For the text-containing cell, return its midpoint in [X, Y] coordinate format. 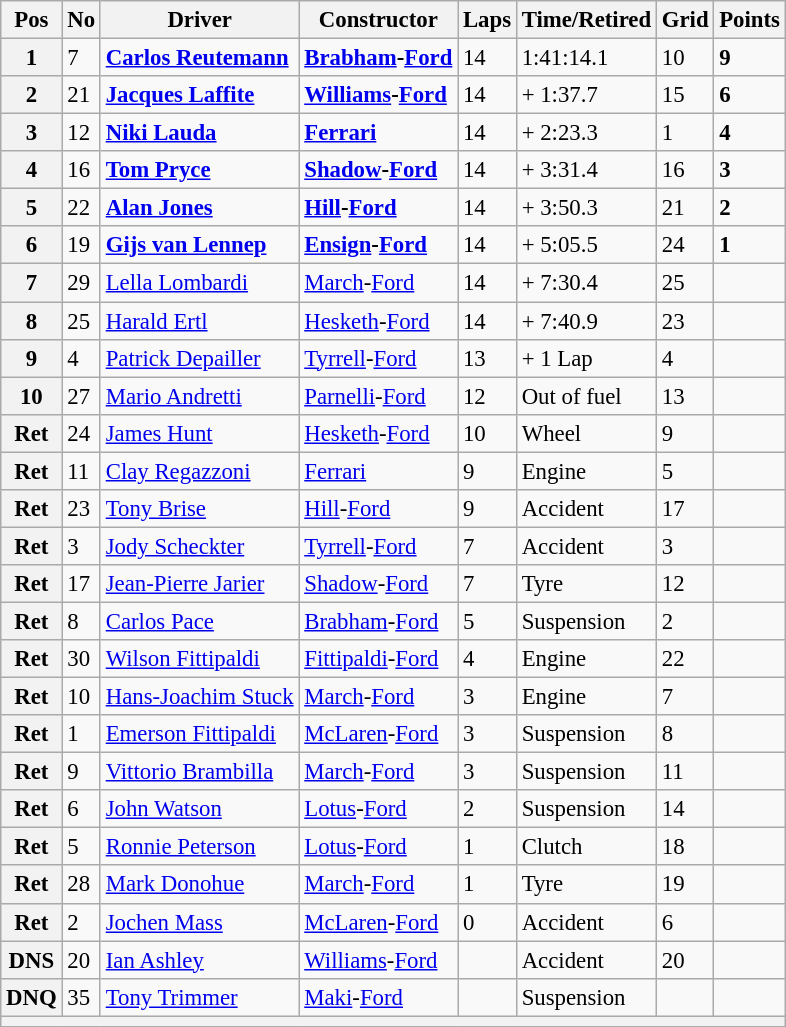
Out of fuel [586, 396]
30 [81, 659]
Niki Lauda [200, 133]
Jochen Mass [200, 922]
John Watson [200, 809]
Carlos Pace [200, 621]
Points [750, 20]
Parnelli-Ford [378, 396]
29 [81, 283]
+ 7:40.9 [586, 321]
Hans-Joachim Stuck [200, 697]
+ 3:50.3 [586, 208]
Pos [32, 20]
28 [81, 885]
Laps [488, 20]
DNS [32, 960]
Ian Ashley [200, 960]
Harald Ertl [200, 321]
Jody Scheckter [200, 546]
Ronnie Peterson [200, 847]
Ensign-Ford [378, 245]
Lella Lombardi [200, 283]
Carlos Reutemann [200, 58]
15 [684, 95]
Grid [684, 20]
Constructor [378, 20]
Wilson Fittipaldi [200, 659]
35 [81, 997]
Maki-Ford [378, 997]
Emerson Fittipaldi [200, 734]
Clutch [586, 847]
Mario Andretti [200, 396]
+ 2:23.3 [586, 133]
Mark Donohue [200, 885]
James Hunt [200, 433]
Jacques Laffite [200, 95]
DNQ [32, 997]
Tom Pryce [200, 170]
0 [488, 922]
+ 5:05.5 [586, 245]
Clay Regazzoni [200, 471]
27 [81, 396]
Patrick Depailler [200, 358]
Jean-Pierre Jarier [200, 584]
Gijs van Lennep [200, 245]
Alan Jones [200, 208]
+ 3:31.4 [586, 170]
+ 1 Lap [586, 358]
Tony Trimmer [200, 997]
1:41:14.1 [586, 58]
Fittipaldi-Ford [378, 659]
Tony Brise [200, 509]
Driver [200, 20]
Time/Retired [586, 20]
+ 1:37.7 [586, 95]
Wheel [586, 433]
+ 7:30.4 [586, 283]
18 [684, 847]
Vittorio Brambilla [200, 772]
No [81, 20]
